Output the (X, Y) coordinate of the center of the cell containing the given text.  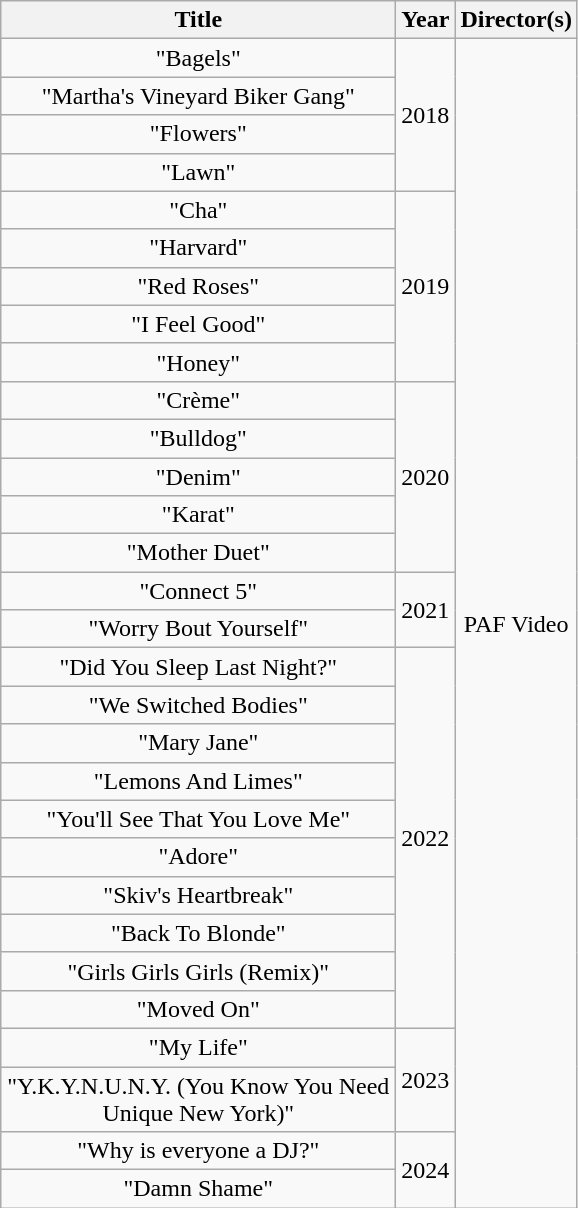
"Girls Girls Girls (Remix)" (198, 971)
"You'll See That You Love Me" (198, 819)
"Did You Sleep Last Night?" (198, 667)
"Denim" (198, 477)
2023 (426, 1080)
"Lawn" (198, 172)
2024 (426, 1170)
"Martha's Vineyard Biker Gang" (198, 96)
"Y.K.Y.N.U.N.Y. (You Know You Need Unique New York)" (198, 1098)
"My Life" (198, 1047)
"Damn Shame" (198, 1189)
PAF Video (516, 624)
"Bulldog" (198, 438)
"Mary Jane" (198, 743)
"I Feel Good" (198, 324)
2018 (426, 115)
Director(s) (516, 20)
"Flowers" (198, 134)
2019 (426, 286)
2022 (426, 838)
Year (426, 20)
"Why is everyone a DJ?" (198, 1151)
"Cha" (198, 210)
"Worry Bout Yourself" (198, 629)
"Back To Blonde" (198, 933)
"Adore" (198, 857)
"Mother Duet" (198, 553)
"Red Roses" (198, 286)
"Harvard" (198, 248)
"Lemons And Limes" (198, 781)
"Skiv's Heartbreak" (198, 895)
Title (198, 20)
"We Switched Bodies" (198, 705)
"Crème" (198, 400)
"Moved On" (198, 1009)
"Bagels" (198, 58)
2021 (426, 610)
2020 (426, 476)
"Karat" (198, 515)
"Connect 5" (198, 591)
"Honey" (198, 362)
